For the text-containing cell, return its midpoint in [x, y] coordinate format. 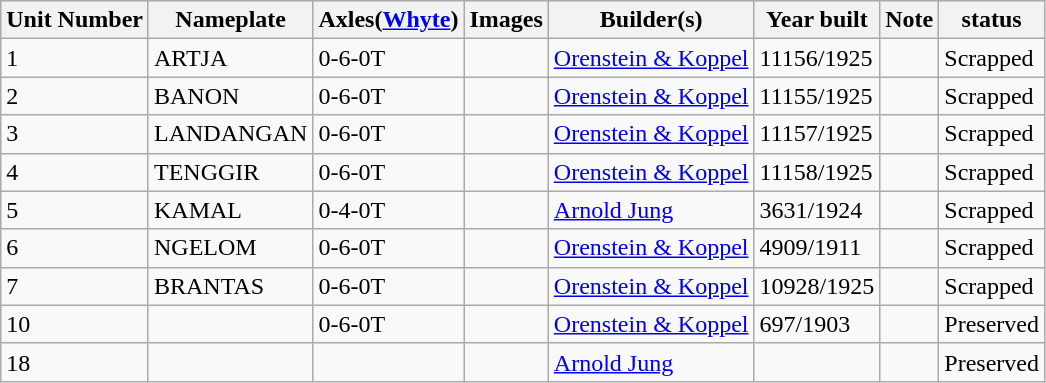
status [992, 20]
3 [75, 134]
11155/1925 [817, 96]
KAMAL [230, 210]
11158/1925 [817, 172]
Axles(Whyte) [388, 20]
1 [75, 58]
Builder(s) [651, 20]
0-4-0T [388, 210]
6 [75, 248]
5 [75, 210]
TENGGIR [230, 172]
11156/1925 [817, 58]
NGELOM [230, 248]
Images [506, 20]
10928/1925 [817, 286]
11157/1925 [817, 134]
Nameplate [230, 20]
Unit Number [75, 20]
2 [75, 96]
3631/1924 [817, 210]
18 [75, 362]
BANON [230, 96]
BRANTAS [230, 286]
LANDANGAN [230, 134]
7 [75, 286]
10 [75, 324]
ARTJA [230, 58]
Note [910, 20]
4909/1911 [817, 248]
4 [75, 172]
697/1903 [817, 324]
Year built [817, 20]
